Provide the (X, Y) coordinate of the cell's center where the given text is located.  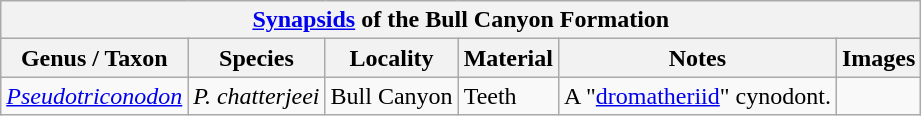
Species (256, 58)
Images (878, 58)
Locality (392, 58)
Pseudotriconodon (94, 96)
A "dromatheriid" cynodont. (697, 96)
Notes (697, 58)
Bull Canyon (392, 96)
Synapsids of the Bull Canyon Formation (461, 20)
Material (508, 58)
Genus / Taxon (94, 58)
Teeth (508, 96)
P. chatterjeei (256, 96)
